From the cell containing the given text, extract its center point as [X, Y] coordinate. 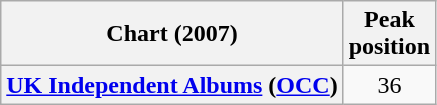
36 [389, 85]
UK Independent Albums (OCC) [172, 85]
Chart (2007) [172, 34]
Peakposition [389, 34]
